Output the (X, Y) coordinate of the center of the cell containing the given text.  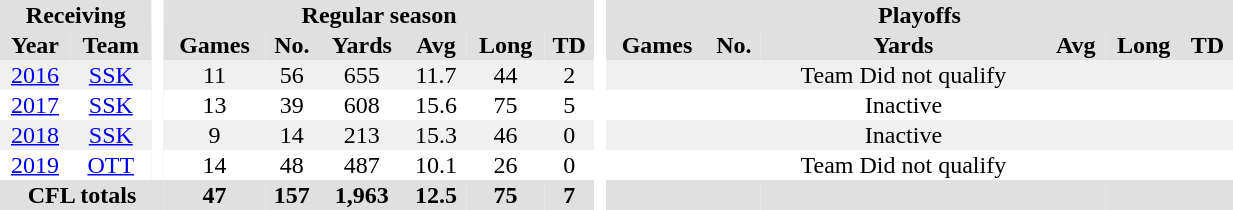
15.6 (436, 105)
2019 (35, 165)
487 (362, 165)
9 (214, 135)
655 (362, 75)
56 (292, 75)
OTT (111, 165)
Regular season (379, 15)
1,963 (362, 195)
Year (35, 45)
48 (292, 165)
2 (569, 75)
5 (569, 105)
CFL totals (82, 195)
26 (506, 165)
11.7 (436, 75)
15.3 (436, 135)
46 (506, 135)
2018 (35, 135)
2016 (35, 75)
44 (506, 75)
Receiving (76, 15)
608 (362, 105)
11 (214, 75)
213 (362, 135)
Playoffs (919, 15)
157 (292, 195)
12.5 (436, 195)
13 (214, 105)
7 (569, 195)
10.1 (436, 165)
Team (111, 45)
47 (214, 195)
39 (292, 105)
2017 (35, 105)
